Detect which cell encompasses the target text, then output its (x, y) center coordinate. 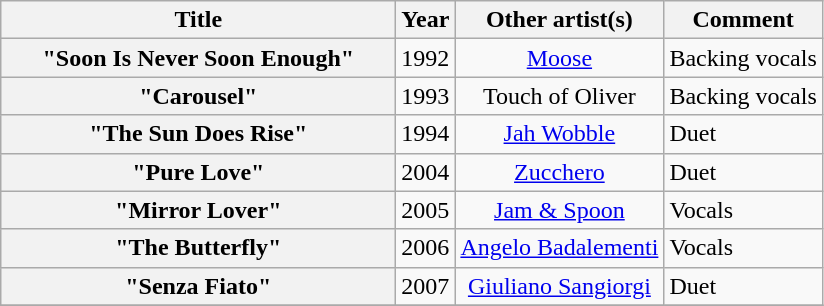
"Pure Love" (198, 172)
"Senza Fiato" (198, 286)
"Soon Is Never Soon Enough" (198, 58)
Jam & Spoon (560, 210)
Year (426, 20)
"The Sun Does Rise" (198, 134)
2007 (426, 286)
"Mirror Lover" (198, 210)
Title (198, 20)
Jah Wobble (560, 134)
Moose (560, 58)
Zucchero (560, 172)
1993 (426, 96)
Giuliano Sangiorgi (560, 286)
Touch of Oliver (560, 96)
2004 (426, 172)
Other artist(s) (560, 20)
"The Butterfly" (198, 248)
Angelo Badalementi (560, 248)
2006 (426, 248)
"Carousel" (198, 96)
1994 (426, 134)
1992 (426, 58)
Comment (743, 20)
2005 (426, 210)
